Identify which cell holds the provided text, then report its (x, y) central coordinate. 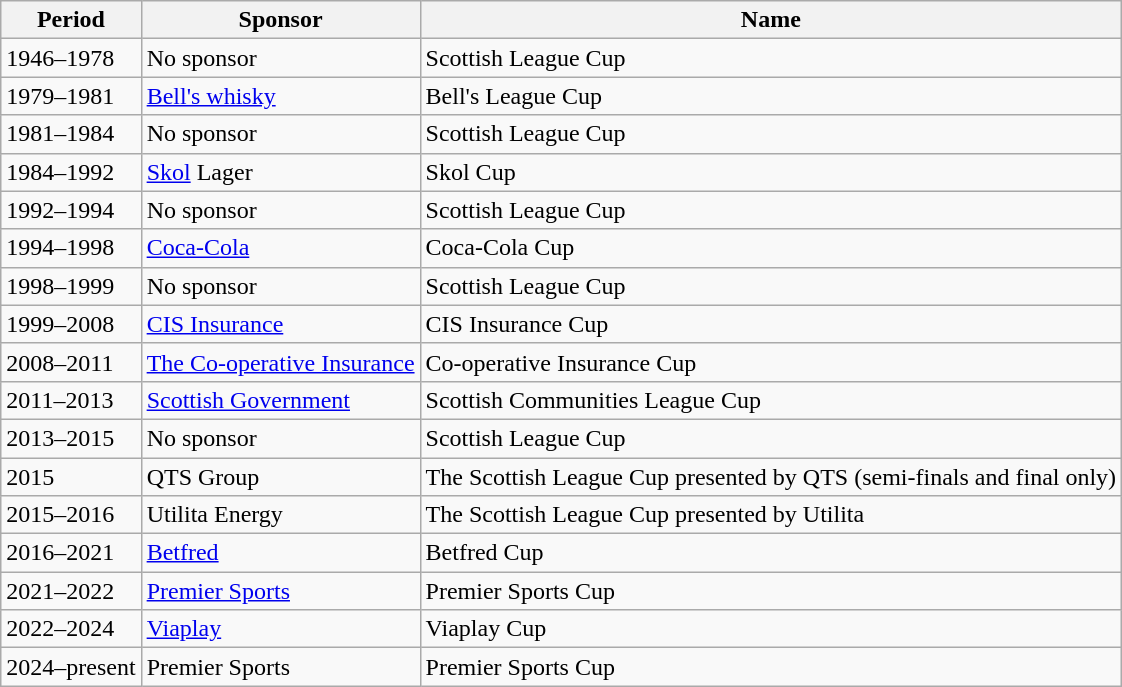
The Co-operative Insurance (280, 362)
1994–1998 (71, 248)
2015 (71, 477)
1984–1992 (71, 172)
Viaplay Cup (771, 629)
Name (771, 20)
1999–2008 (71, 324)
Bell's whisky (280, 96)
Sponsor (280, 20)
Bell's League Cup (771, 96)
2021–2022 (71, 591)
1981–1984 (71, 134)
2016–2021 (71, 553)
2022–2024 (71, 629)
Co-operative Insurance Cup (771, 362)
Scottish Communities League Cup (771, 400)
Betfred (280, 553)
Skol Lager (280, 172)
Coca-Cola (280, 248)
The Scottish League Cup presented by Utilita (771, 515)
Utilita Energy (280, 515)
2008–2011 (71, 362)
Betfred Cup (771, 553)
1992–1994 (71, 210)
Period (71, 20)
Scottish Government (280, 400)
CIS Insurance (280, 324)
2015–2016 (71, 515)
The Scottish League Cup presented by QTS (semi-finals and final only) (771, 477)
QTS Group (280, 477)
1979–1981 (71, 96)
2011–2013 (71, 400)
1998–1999 (71, 286)
Viaplay (280, 629)
Coca-Cola Cup (771, 248)
Skol Cup (771, 172)
1946–1978 (71, 58)
2024–present (71, 667)
2013–2015 (71, 438)
CIS Insurance Cup (771, 324)
